Output the [X, Y] coordinate of the center of the cell containing the given text.  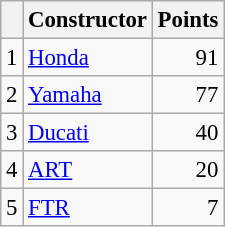
77 [188, 95]
Constructor [88, 20]
FTR [88, 208]
20 [188, 170]
5 [12, 208]
Honda [88, 58]
1 [12, 58]
ART [88, 170]
Ducati [88, 133]
Points [188, 20]
7 [188, 208]
91 [188, 58]
4 [12, 170]
3 [12, 133]
2 [12, 95]
40 [188, 133]
Yamaha [88, 95]
